Output the (x, y) coordinate of the center of the cell containing the given text.  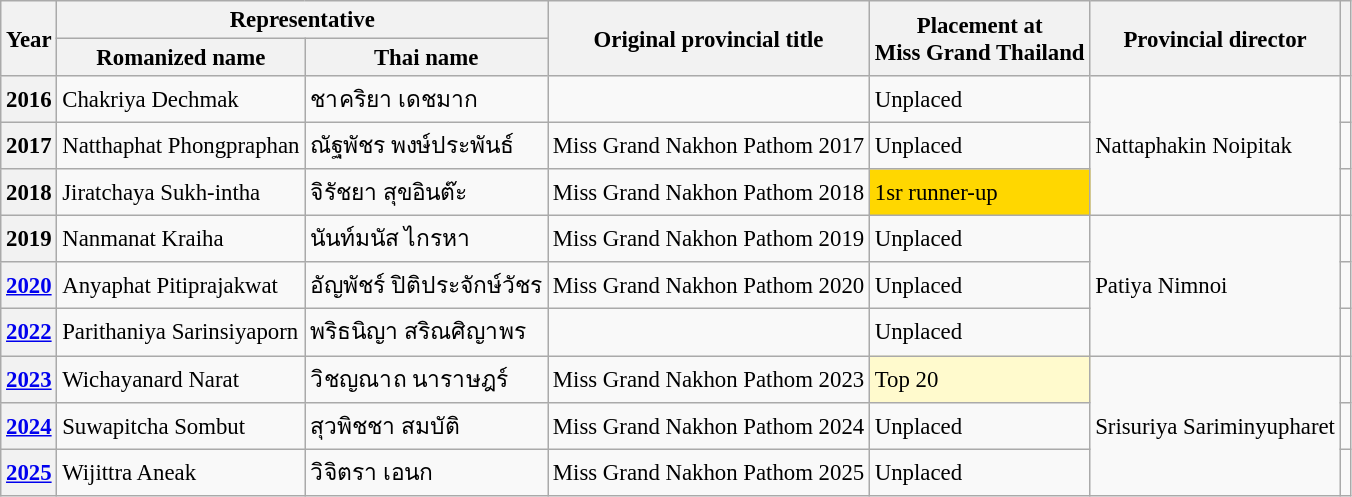
อัญพัชร์ ปิติประจักษ์วัชร (426, 286)
2018 (29, 192)
Parithaniya Sarinsiyaporn (181, 332)
Wichayanard Narat (181, 380)
Miss Grand Nakhon Pathom 2024 (709, 426)
Original provincial title (709, 38)
Anyaphat Pitiprajakwat (181, 286)
1sr runner-up (979, 192)
Wijittra Aneak (181, 472)
Miss Grand Nakhon Pathom 2023 (709, 380)
วิจิตรา เอนก (426, 472)
พริธนิญา สริณศิญาพร (426, 332)
Miss Grand Nakhon Pathom 2019 (709, 240)
2019 (29, 240)
2023 (29, 380)
Srisuriya Sariminyupharet (1215, 426)
Placement atMiss Grand Thailand (979, 38)
2025 (29, 472)
Nanmanat Kraiha (181, 240)
Miss Grand Nakhon Pathom 2025 (709, 472)
ชาคริยา เดชมาก (426, 100)
Provincial director (1215, 38)
Romanized name (181, 58)
นันท์มนัส ไกรหา (426, 240)
2020 (29, 286)
Patiya Nimnoi (1215, 286)
Miss Grand Nakhon Pathom 2018 (709, 192)
Natthaphat Phongpraphan (181, 146)
2016 (29, 100)
2017 (29, 146)
Year (29, 38)
Representative (302, 20)
สุวพิชชา สมบัติ (426, 426)
จิรัชยา สุขอินต๊ะ (426, 192)
วิชญณาถ นาราษฎร์ (426, 380)
2022 (29, 332)
Thai name (426, 58)
ณัฐพัชร พงษ์ประพันธ์ (426, 146)
Miss Grand Nakhon Pathom 2017 (709, 146)
2024 (29, 426)
Suwapitcha Sombut (181, 426)
Chakriya Dechmak (181, 100)
Nattaphakin Noipitak (1215, 146)
Top 20 (979, 380)
Jiratchaya Sukh-intha (181, 192)
Miss Grand Nakhon Pathom 2020 (709, 286)
